Capture the cell that displays the provided text and extract its (x, y) central coordinate. 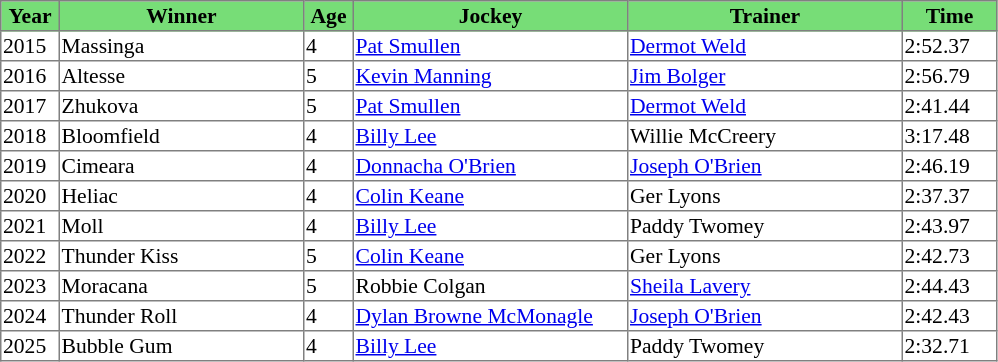
2015 (30, 46)
2:42.73 (949, 256)
Bubble Gum (181, 346)
2:46.19 (949, 166)
2025 (30, 346)
Zhukova (181, 106)
2:41.44 (949, 106)
2016 (30, 76)
2018 (30, 136)
3:17.48 (949, 136)
Robbie Colgan (490, 286)
2021 (30, 226)
Thunder Kiss (181, 256)
2:32.71 (949, 346)
2:37.37 (949, 196)
Jim Bolger (765, 76)
2:43.97 (949, 226)
2017 (30, 106)
2020 (30, 196)
Donnacha O'Brien (490, 166)
Year (30, 16)
Altesse (181, 76)
Moll (181, 226)
2:44.43 (949, 286)
Time (949, 16)
Cimeara (181, 166)
Winner (181, 16)
Jockey (490, 16)
Moracana (181, 286)
Trainer (765, 16)
Massinga (181, 46)
2019 (30, 166)
2022 (30, 256)
Sheila Lavery (765, 286)
Age (329, 16)
2:52.37 (949, 46)
Kevin Manning (490, 76)
Bloomfield (181, 136)
2023 (30, 286)
2:56.79 (949, 76)
Dylan Browne McMonagle (490, 316)
2024 (30, 316)
2:42.43 (949, 316)
Willie McCreery (765, 136)
Thunder Roll (181, 316)
Heliac (181, 196)
